Scan for the cell matching the given text and deliver its [x, y] coordinate at center. 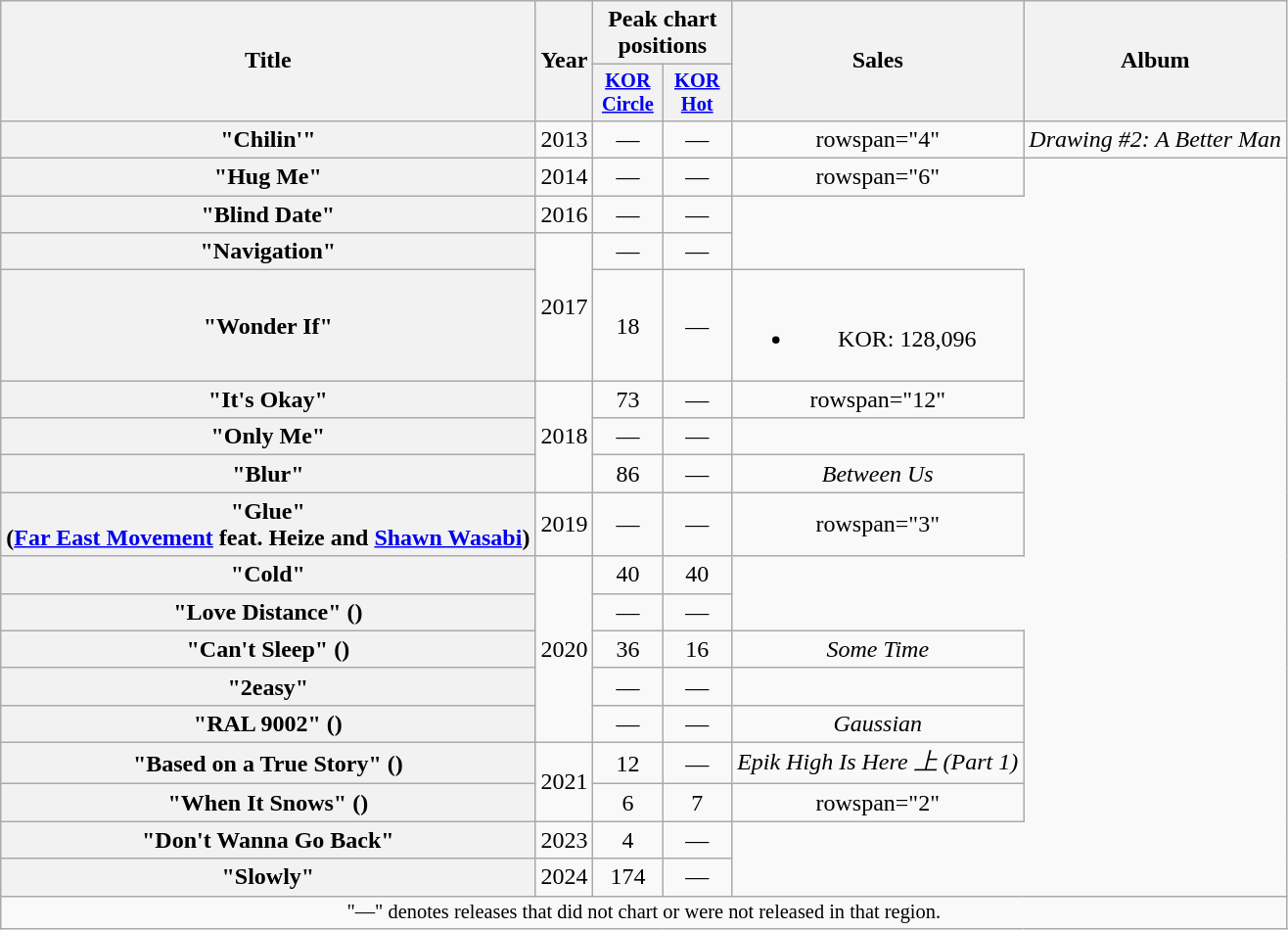
Some Time [878, 649]
2023 [564, 840]
"Navigation" [268, 252]
Between Us [878, 474]
"When It Snows" () [268, 803]
"Slowly" [268, 877]
86 [628, 474]
12 [628, 764]
2017 [564, 307]
Epik High Is Here 上 (Part 1) [878, 764]
"Blur" [268, 474]
73 [628, 399]
2013 [564, 139]
"RAL 9002" () [268, 723]
2024 [564, 877]
rowspan="3" [878, 525]
174 [628, 877]
rowspan="2" [878, 803]
"Based on a True Story" () [268, 764]
KOR: 128,096 [878, 325]
16 [697, 649]
"Don't Wanna Go Back" [268, 840]
2020 [564, 649]
18 [628, 325]
2021 [564, 781]
"Love Distance" () [268, 612]
rowspan="12" [878, 399]
"Hug Me" [268, 177]
rowspan="6" [878, 177]
"—" denotes releases that did not chart or were not released in that region. [644, 912]
KORHot [697, 93]
Sales [878, 61]
"Blind Date" [268, 214]
"2easy" [268, 686]
Title [268, 61]
2018 [564, 437]
Gaussian [878, 723]
"Only Me" [268, 437]
7 [697, 803]
"Wonder If" [268, 325]
Album [1155, 61]
Drawing #2: A Better Man [1155, 139]
Year [564, 61]
2019 [564, 525]
Peak chart positions [663, 33]
rowspan="4" [878, 139]
KORCircle [628, 93]
"It's Okay" [268, 399]
2014 [564, 177]
"Chilin'" [268, 139]
36 [628, 649]
"Glue"(Far East Movement feat. Heize and Shawn Wasabi) [268, 525]
4 [628, 840]
6 [628, 803]
"Cold" [268, 575]
"Can't Sleep" () [268, 649]
2016 [564, 214]
